Provide the [x, y] coordinate of the cell's center where the given text is located.  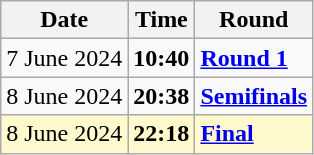
Final [254, 134]
7 June 2024 [64, 58]
Date [64, 20]
22:18 [162, 134]
Round 1 [254, 58]
Semifinals [254, 96]
Round [254, 20]
10:40 [162, 58]
Time [162, 20]
20:38 [162, 96]
